Determine the [X, Y] coordinate at the center of the cell enclosing the given text.  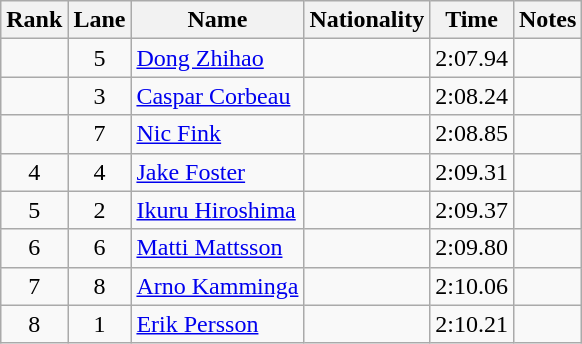
Ikuru Hiroshima [218, 210]
Caspar Corbeau [218, 96]
Rank [34, 20]
Notes [547, 20]
2 [100, 210]
2:07.94 [472, 58]
Dong Zhihao [218, 58]
Time [472, 20]
Arno Kamminga [218, 286]
2:10.21 [472, 324]
Nationality [367, 20]
2:10.06 [472, 286]
2:09.80 [472, 248]
Jake Foster [218, 172]
Nic Fink [218, 134]
Name [218, 20]
2:09.31 [472, 172]
2:08.24 [472, 96]
2:09.37 [472, 210]
Lane [100, 20]
3 [100, 96]
Erik Persson [218, 324]
1 [100, 324]
2:08.85 [472, 134]
Matti Mattsson [218, 248]
